Detect which cell encompasses the target text, then output its [x, y] center coordinate. 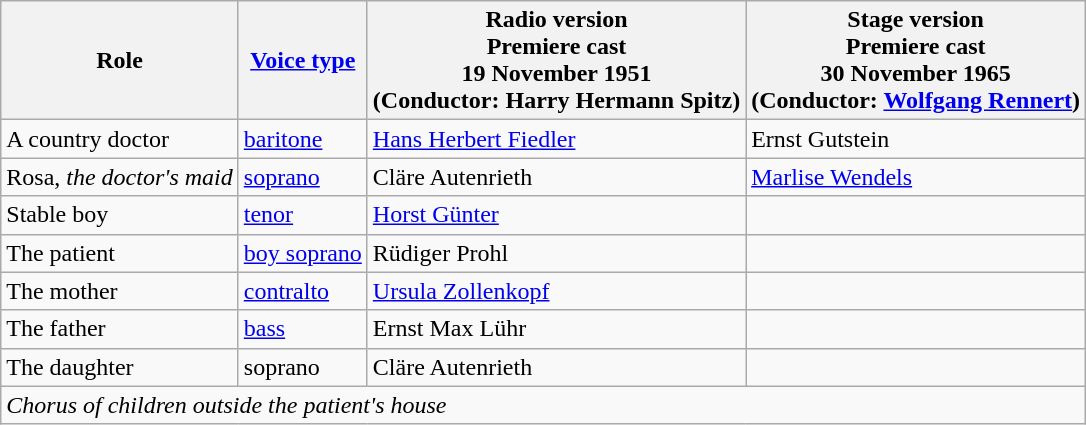
Ernst Max Lühr [556, 329]
The father [120, 329]
Rosa, the doctor's maid [120, 177]
The daughter [120, 367]
The mother [120, 291]
Marlise Wendels [916, 177]
bass [302, 329]
Voice type [302, 60]
Stable boy [120, 215]
Rüdiger Prohl [556, 253]
Ernst Gutstein [916, 139]
tenor [302, 215]
Radio versionPremiere cast19 November 1951(Conductor: Harry Hermann Spitz) [556, 60]
The patient [120, 253]
Horst Günter [556, 215]
Role [120, 60]
Chorus of children outside the patient's house [544, 405]
Hans Herbert Fiedler [556, 139]
boy soprano [302, 253]
Ursula Zollenkopf [556, 291]
contralto [302, 291]
A country doctor [120, 139]
Stage versionPremiere cast30 November 1965(Conductor: Wolfgang Rennert) [916, 60]
baritone [302, 139]
